Determine the (x, y) coordinate at the center of the cell enclosing the given text.  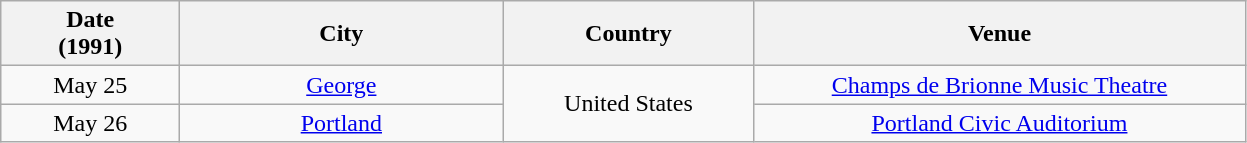
Champs de Brionne Music Theatre (1000, 85)
Portland Civic Auditorium (1000, 123)
Date(1991) (90, 34)
United States (628, 104)
May 26 (90, 123)
George (342, 85)
Portland (342, 123)
City (342, 34)
Country (628, 34)
Venue (1000, 34)
May 25 (90, 85)
